From the cell containing the given text, extract its center point as [x, y] coordinate. 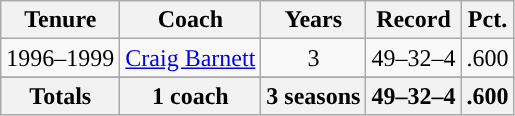
Totals [60, 96]
Pct. [488, 20]
Tenure [60, 20]
Coach [190, 20]
Years [314, 20]
1 coach [190, 96]
Record [414, 20]
3 [314, 58]
Craig Barnett [190, 58]
3 seasons [314, 96]
1996–1999 [60, 58]
